Extract the [x, y] coordinate from the center of the cell holding the provided text.  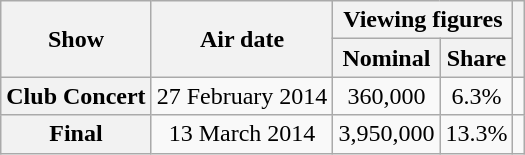
Air date [242, 39]
Viewing figures [423, 20]
Final [76, 134]
360,000 [386, 96]
Show [76, 39]
Nominal [386, 58]
13.3% [476, 134]
Club Concert [76, 96]
6.3% [476, 96]
13 March 2014 [242, 134]
3,950,000 [386, 134]
27 February 2014 [242, 96]
Share [476, 58]
